Provide the [X, Y] coordinate of the cell's center where the given text is located.  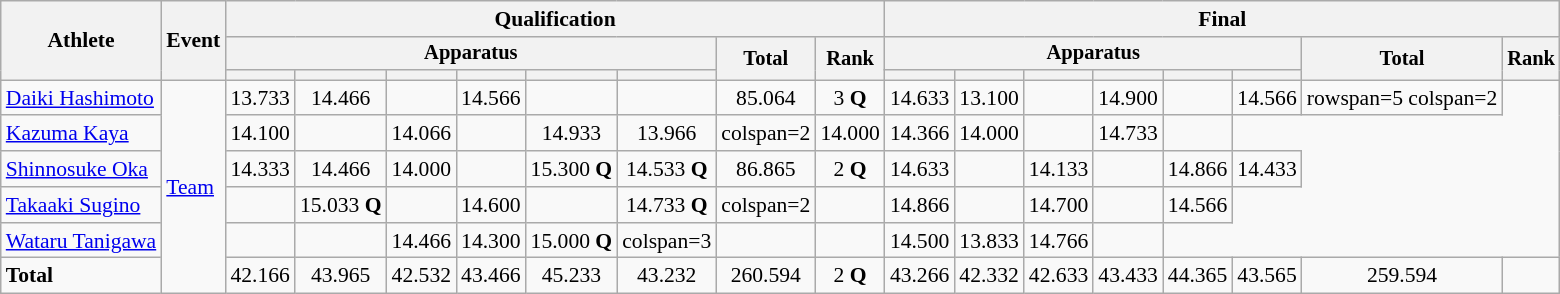
Shinnosuke Oka [82, 169]
14.900 [1128, 98]
13.100 [988, 98]
86.865 [766, 169]
14.333 [260, 169]
Team [193, 187]
14.533 Q [666, 169]
43.232 [666, 276]
260.594 [766, 276]
rowspan=5 colspan=2 [1402, 98]
42.332 [988, 276]
43.565 [1266, 276]
85.064 [766, 98]
43.266 [920, 276]
42.166 [260, 276]
14.100 [260, 134]
15.033 Q [341, 205]
Qualification [554, 19]
43.466 [490, 276]
Event [193, 40]
Athlete [82, 40]
13.833 [988, 241]
14.600 [490, 205]
Kazuma Kaya [82, 134]
3 Q [850, 98]
Final [1222, 19]
15.300 Q [572, 169]
14.766 [1058, 241]
14.433 [1266, 169]
14.700 [1058, 205]
14.733 Q [666, 205]
42.532 [422, 276]
13.966 [666, 134]
44.365 [1198, 276]
15.000 Q [572, 241]
14.366 [920, 134]
43.965 [341, 276]
14.500 [920, 241]
14.133 [1058, 169]
13.733 [260, 98]
42.633 [1058, 276]
14.300 [490, 241]
14.066 [422, 134]
45.233 [572, 276]
Wataru Tanigawa [82, 241]
Daiki Hashimoto [82, 98]
colspan=3 [666, 241]
14.733 [1128, 134]
14.933 [572, 134]
43.433 [1128, 276]
Takaaki Sugino [82, 205]
259.594 [1402, 276]
